Return the (X, Y) coordinate for the center point of the cell that contains the specified text.  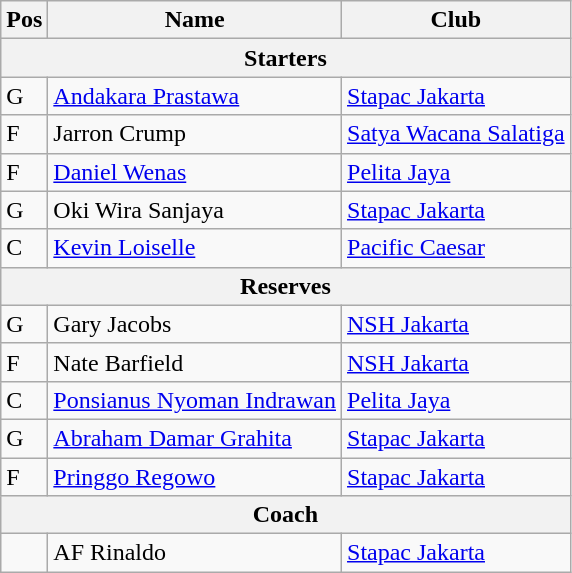
Abraham Damar Grahita (195, 438)
Name (195, 20)
Pos (24, 20)
Coach (286, 515)
Andakara Prastawa (195, 96)
Satya Wacana Salatiga (456, 134)
Reserves (286, 286)
Pacific Caesar (456, 248)
Jarron Crump (195, 134)
Starters (286, 58)
Kevin Loiselle (195, 248)
Gary Jacobs (195, 324)
Ponsianus Nyoman Indrawan (195, 400)
AF Rinaldo (195, 553)
Nate Barfield (195, 362)
Club (456, 20)
Oki Wira Sanjaya (195, 210)
Daniel Wenas (195, 172)
Pringgo Regowo (195, 477)
